Find where the given text appears and provide that cell's center as [X, Y] coordinate. 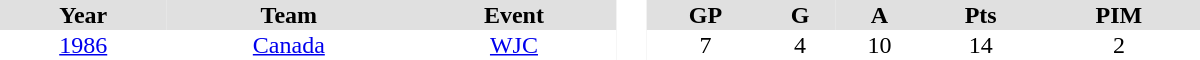
7 [706, 45]
10 [879, 45]
1986 [83, 45]
GP [706, 15]
4 [800, 45]
Team [288, 15]
Pts [981, 15]
WJC [514, 45]
2 [1119, 45]
G [800, 15]
A [879, 15]
Canada [288, 45]
PIM [1119, 15]
Year [83, 15]
Event [514, 15]
14 [981, 45]
